Extract the (X, Y) coordinate from the center of the cell holding the provided text.  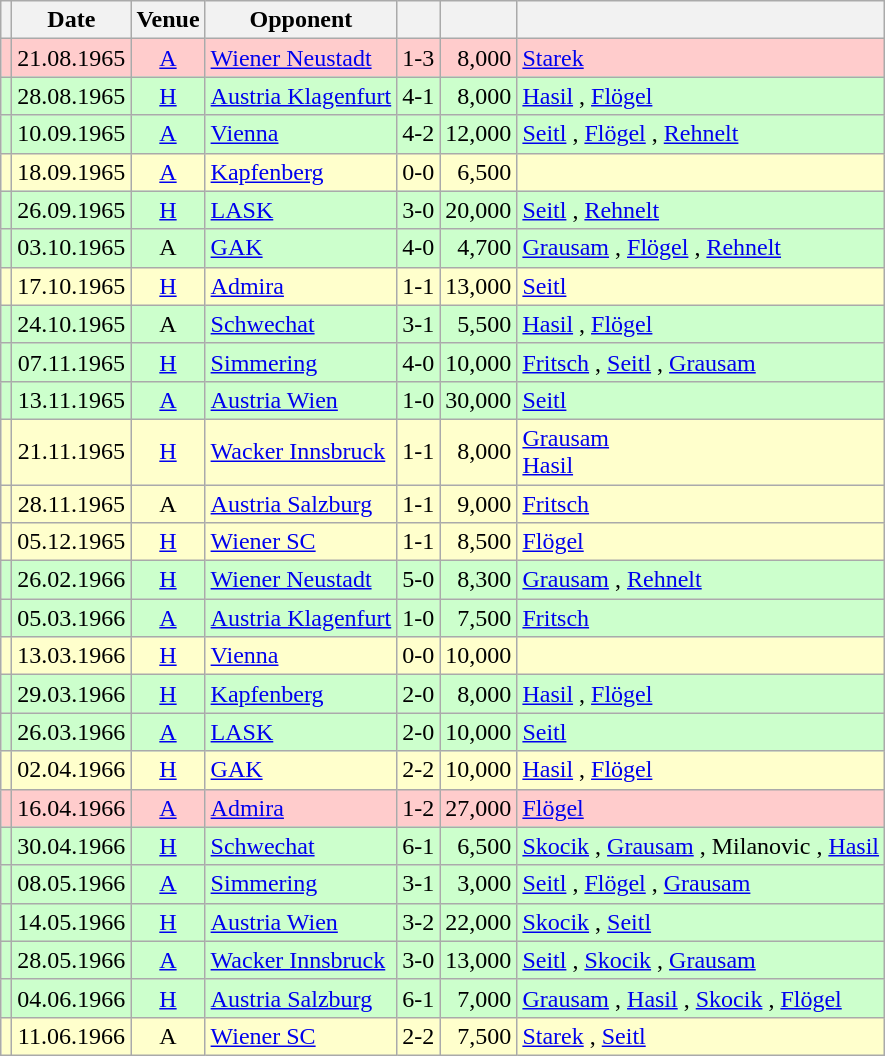
Date (72, 20)
Opponent (301, 20)
26.02.1966 (72, 580)
20,000 (478, 210)
02.04.1966 (72, 770)
8,300 (478, 580)
Grausam Hasil (701, 452)
17.10.1965 (72, 286)
Grausam , Hasil , Skocik , Flögel (701, 998)
18.09.1965 (72, 172)
1-2 (418, 808)
30.04.1966 (72, 846)
07.11.1965 (72, 362)
1-3 (418, 58)
Venue (168, 20)
10.09.1965 (72, 134)
04.06.1966 (72, 998)
13.11.1965 (72, 400)
03.10.1965 (72, 248)
22,000 (478, 922)
4-1 (418, 96)
08.05.1966 (72, 884)
12,000 (478, 134)
Seitl , Skocik , Grausam (701, 960)
11.06.1966 (72, 1036)
Fritsch , Seitl , Grausam (701, 362)
26.09.1965 (72, 210)
30,000 (478, 400)
Starek , Seitl (701, 1036)
16.04.1966 (72, 808)
05.12.1965 (72, 542)
4,700 (478, 248)
Skocik , Seitl (701, 922)
Grausam , Flögel , Rehnelt (701, 248)
28.11.1965 (72, 503)
05.03.1966 (72, 618)
8,500 (478, 542)
26.03.1966 (72, 732)
Seitl , Rehnelt (701, 210)
7,000 (478, 998)
28.08.1965 (72, 96)
27,000 (478, 808)
13.03.1966 (72, 656)
4-2 (418, 134)
24.10.1965 (72, 324)
29.03.1966 (72, 694)
14.05.1966 (72, 922)
3-2 (418, 922)
9,000 (478, 503)
28.05.1966 (72, 960)
5,500 (478, 324)
Starek (701, 58)
3,000 (478, 884)
21.08.1965 (72, 58)
21.11.1965 (72, 452)
Seitl , Flögel , Rehnelt (701, 134)
5-0 (418, 580)
Seitl , Flögel , Grausam (701, 884)
Grausam , Rehnelt (701, 580)
Skocik , Grausam , Milanovic , Hasil (701, 846)
